Find where the given text appears and provide that cell's center as [X, Y] coordinate. 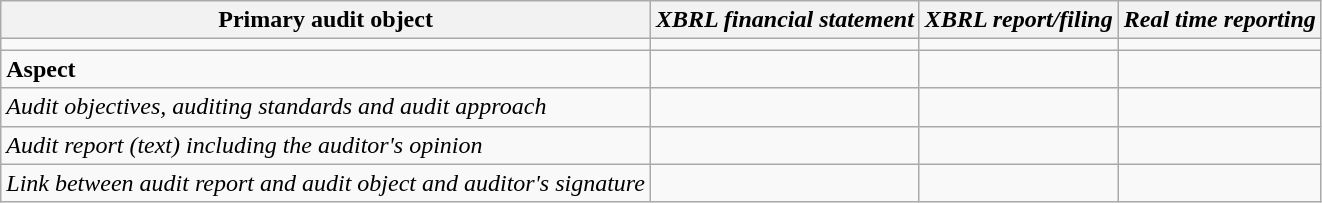
Audit objectives, auditing standards and audit approach [326, 107]
Primary audit object [326, 20]
Link between audit report and audit object and auditor's signature [326, 183]
Aspect [326, 69]
Real time reporting [1220, 20]
XBRL financial statement [784, 20]
Audit report (text) including the auditor's opinion [326, 145]
XBRL report/filing [1018, 20]
